Return the (x, y) coordinate for the center point of the cell that contains the specified text.  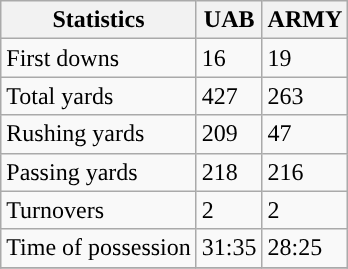
First downs (99, 58)
ARMY (305, 20)
209 (229, 134)
Passing yards (99, 172)
Rushing yards (99, 134)
47 (305, 134)
16 (229, 58)
216 (305, 172)
Total yards (99, 96)
Statistics (99, 20)
218 (229, 172)
427 (229, 96)
UAB (229, 20)
Turnovers (99, 210)
19 (305, 58)
28:25 (305, 248)
31:35 (229, 248)
263 (305, 96)
Time of possession (99, 248)
